Locate the cell with the specified text and output its (X, Y) center coordinate. 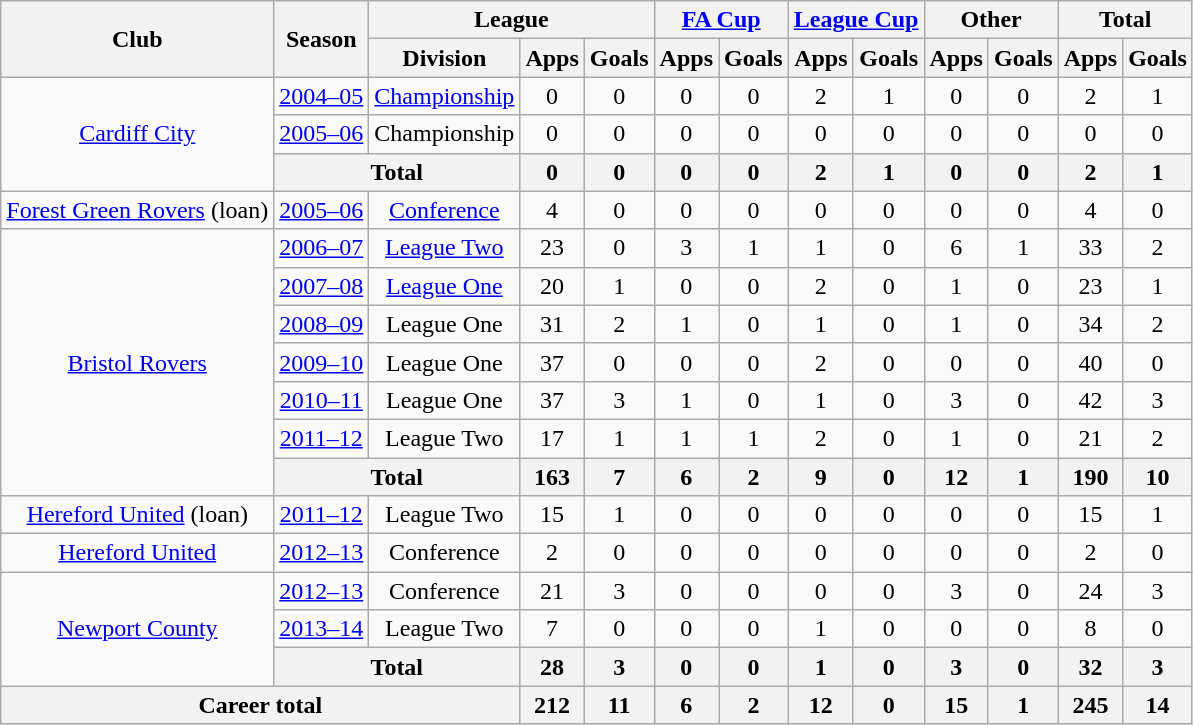
League Cup (856, 20)
Other (991, 20)
163 (552, 477)
2013–14 (322, 629)
FA Cup (721, 20)
Hereford United (loan) (138, 515)
24 (1090, 591)
2008–09 (322, 324)
Newport County (138, 629)
34 (1090, 324)
2006–07 (322, 248)
10 (1158, 477)
2009–10 (322, 362)
14 (1158, 705)
Forest Green Rovers (loan) (138, 210)
190 (1090, 477)
212 (552, 705)
28 (552, 667)
Bristol Rovers (138, 362)
Division (444, 58)
9 (820, 477)
32 (1090, 667)
Season (322, 39)
Cardiff City (138, 134)
2010–11 (322, 400)
31 (552, 324)
Career total (260, 705)
2007–08 (322, 286)
League (512, 20)
2004–05 (322, 96)
8 (1090, 629)
42 (1090, 400)
20 (552, 286)
Hereford United (138, 553)
33 (1090, 248)
245 (1090, 705)
11 (619, 705)
Club (138, 39)
17 (552, 438)
40 (1090, 362)
